Extract the [X, Y] coordinate from the center of the cell holding the provided text.  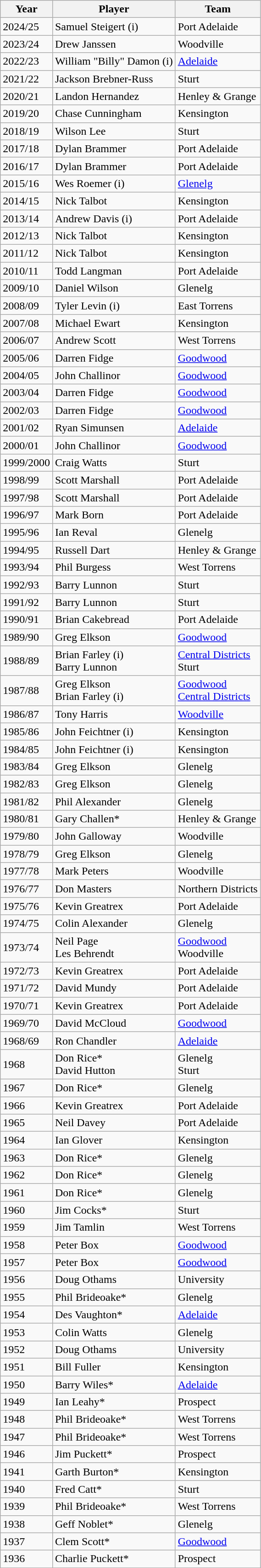
2015/16 [27, 183]
Des Vaughton* [114, 1315]
1972/73 [27, 971]
1936 [27, 1559]
Don Rice*David Hutton [114, 1064]
2012/13 [27, 236]
2019/20 [27, 114]
1976/77 [27, 889]
2011/12 [27, 253]
2014/15 [27, 201]
1957 [27, 1262]
Ian Reval [114, 533]
Andrew Davis (i) [114, 219]
Northern Districts [217, 889]
2008/09 [27, 306]
1971/72 [27, 988]
Mark Peters [114, 871]
1994/95 [27, 550]
1951 [27, 1367]
1946 [27, 1454]
2006/07 [27, 341]
2005/06 [27, 358]
1979/80 [27, 836]
1975/76 [27, 906]
Tyler Levin (i) [114, 306]
1954 [27, 1315]
Bill Fuller [114, 1367]
2017/18 [27, 149]
2018/19 [27, 131]
Central DistrictsSturt [217, 661]
Drew Janssen [114, 44]
1963 [27, 1158]
Craig Watts [114, 462]
1941 [27, 1472]
1959 [27, 1227]
1955 [27, 1297]
Gary Challen* [114, 819]
Don Masters [114, 889]
1987/88 [27, 690]
1982/83 [27, 784]
David McCloud [114, 1023]
2024/25 [27, 27]
Brian Farley (i)Barry Lunnon [114, 661]
1968/69 [27, 1040]
1978/79 [27, 854]
Barry Wiles* [114, 1385]
2002/03 [27, 410]
1997/98 [27, 497]
Samuel Steigert (i) [114, 27]
2022/23 [27, 61]
1940 [27, 1489]
1985/86 [27, 732]
2016/17 [27, 166]
Player [114, 9]
2013/14 [27, 219]
Russell Dart [114, 550]
2020/21 [27, 96]
Phil Burgess [114, 567]
1989/90 [27, 637]
1986/87 [27, 714]
1962 [27, 1175]
GlenelgSturt [217, 1064]
1991/92 [27, 602]
1964 [27, 1140]
1961 [27, 1193]
2004/05 [27, 375]
1981/82 [27, 802]
Charlie Puckett* [114, 1559]
2001/02 [27, 428]
1952 [27, 1349]
1956 [27, 1280]
1988/89 [27, 661]
1949 [27, 1402]
Wilson Lee [114, 131]
2009/10 [27, 288]
1969/70 [27, 1023]
Brian Cakebread [114, 620]
Neil PageLes Behrendt [114, 947]
1998/99 [27, 480]
1977/78 [27, 871]
1947 [27, 1437]
Ron Chandler [114, 1040]
Chase Cunningham [114, 114]
GoodwoodCentral Districts [217, 690]
2023/24 [27, 44]
1958 [27, 1245]
1965 [27, 1123]
1992/93 [27, 585]
1974/75 [27, 924]
John Galloway [114, 836]
2000/01 [27, 445]
1980/81 [27, 819]
1995/96 [27, 533]
Jackson Brebner-Russ [114, 79]
2007/08 [27, 323]
Tony Harris [114, 714]
Fred Catt* [114, 1489]
1967 [27, 1088]
Colin Alexander [114, 924]
1984/85 [27, 749]
Phil Alexander [114, 802]
Clem Scott* [114, 1541]
1999/2000 [27, 462]
East Torrens [217, 306]
1938 [27, 1524]
Jim Tamlin [114, 1227]
Garth Burton* [114, 1472]
2021/22 [27, 79]
Ian Leahy* [114, 1402]
1953 [27, 1332]
Ryan Simunsen [114, 428]
1960 [27, 1210]
Todd Langman [114, 271]
Daniel Wilson [114, 288]
1990/91 [27, 620]
Year [27, 9]
1937 [27, 1541]
Wes Roemer (i) [114, 183]
1970/71 [27, 1006]
William "Billy" Damon (i) [114, 61]
David Mundy [114, 988]
Ian Glover [114, 1140]
2003/04 [27, 393]
1983/84 [27, 766]
2010/11 [27, 271]
Michael Ewart [114, 323]
GoodwoodWoodville [217, 947]
Colin Watts [114, 1332]
1950 [27, 1385]
Andrew Scott [114, 341]
Jim Puckett* [114, 1454]
Team [217, 9]
1996/97 [27, 515]
1973/74 [27, 947]
1993/94 [27, 567]
Geff Noblet* [114, 1524]
Neil Davey [114, 1123]
Greg ElksonBrian Farley (i) [114, 690]
Jim Cocks* [114, 1210]
1948 [27, 1419]
Landon Hernandez [114, 96]
1966 [27, 1105]
Mark Born [114, 515]
1968 [27, 1064]
1939 [27, 1507]
